Output the (X, Y) coordinate of the center of the cell containing the given text.  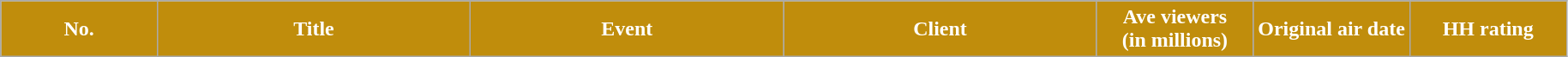
Title (314, 29)
HH rating (1488, 29)
Original air date (1332, 29)
Ave viewers(in millions) (1174, 29)
No. (79, 29)
Event (628, 29)
Client (940, 29)
